Pinpoint the cell where the given text exists, returning its [x, y] midpoint coordinate. 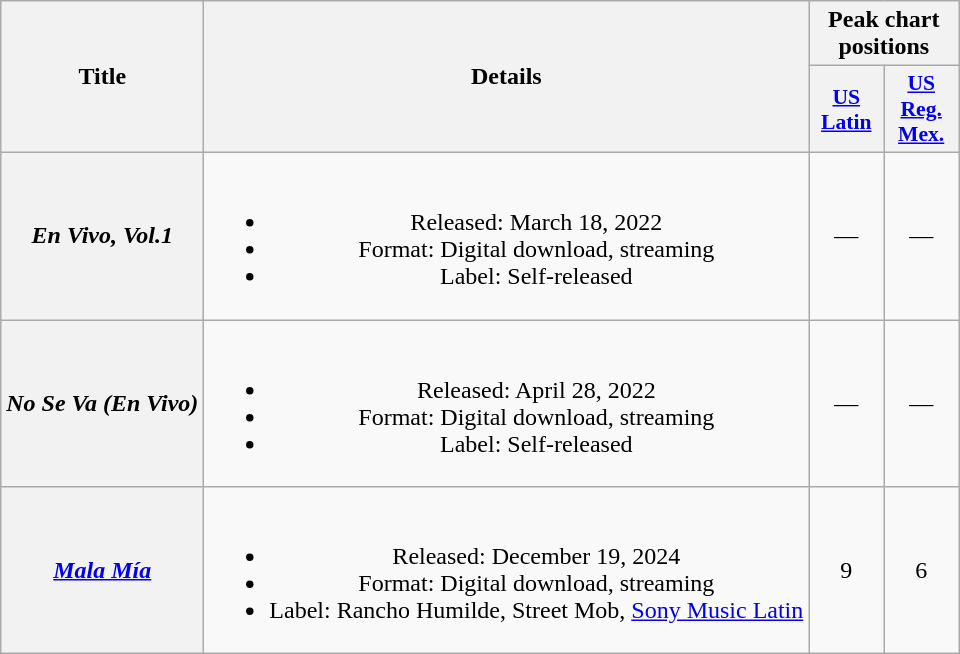
Mala Mía [102, 570]
Released: April 28, 2022Format: Digital download, streamingLabel: Self-released [506, 404]
Released: March 18, 2022Format: Digital download, streamingLabel: Self-released [506, 236]
En Vivo, Vol.1 [102, 236]
USLatin [846, 110]
No Se Va (En Vivo) [102, 404]
Peak chart positions [884, 34]
9 [846, 570]
Details [506, 77]
Title [102, 77]
6 [922, 570]
Released: December 19, 2024Format: Digital download, streamingLabel: Rancho Humilde, Street Mob, Sony Music Latin [506, 570]
USReg.Mex. [922, 110]
